Provide the [x, y] coordinate of the cell's center where the given text is located.  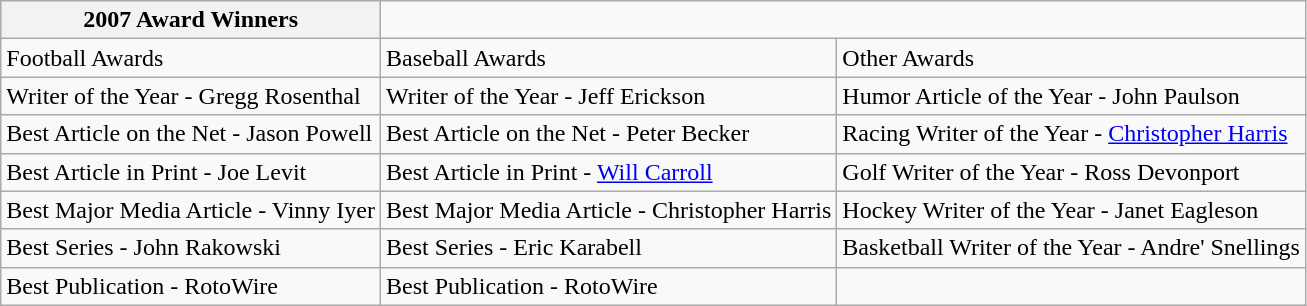
Hockey Writer of the Year - Janet Eagleson [1072, 210]
Writer of the Year - Gregg Rosenthal [191, 96]
Best Article on the Net - Jason Powell [191, 134]
Best Series - Eric Karabell [609, 248]
Best Article in Print - Will Carroll [609, 172]
Best Article on the Net - Peter Becker [609, 134]
Football Awards [191, 58]
Golf Writer of the Year - Ross Devonport [1072, 172]
Basketball Writer of the Year - Andre' Snellings [1072, 248]
Writer of the Year - Jeff Erickson [609, 96]
2007 Award Winners [191, 20]
Best Series - John Rakowski [191, 248]
Best Major Media Article - Christopher Harris [609, 210]
Best Article in Print - Joe Levit [191, 172]
Racing Writer of the Year - Christopher Harris [1072, 134]
Other Awards [1072, 58]
Best Major Media Article - Vinny Iyer [191, 210]
Baseball Awards [609, 58]
Humor Article of the Year - John Paulson [1072, 96]
